For the text-containing cell, return its midpoint in [X, Y] coordinate format. 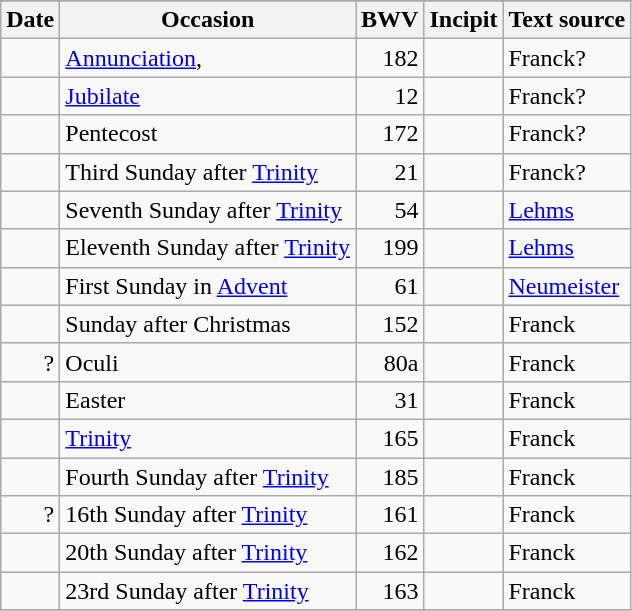
Easter [208, 400]
Occasion [208, 20]
161 [390, 515]
Sunday after Christmas [208, 324]
16th Sunday after Trinity [208, 515]
Incipit [464, 20]
163 [390, 591]
Third Sunday after Trinity [208, 172]
172 [390, 134]
31 [390, 400]
Oculi [208, 362]
23rd Sunday after Trinity [208, 591]
152 [390, 324]
Fourth Sunday after Trinity [208, 477]
21 [390, 172]
20th Sunday after Trinity [208, 553]
182 [390, 58]
54 [390, 210]
199 [390, 248]
12 [390, 96]
Neumeister [567, 286]
Seventh Sunday after Trinity [208, 210]
Jubilate [208, 96]
Date [30, 20]
BWV [390, 20]
80a [390, 362]
162 [390, 553]
Text source [567, 20]
Eleventh Sunday after Trinity [208, 248]
Annunciation, [208, 58]
Pentecost [208, 134]
First Sunday in Advent [208, 286]
185 [390, 477]
Trinity [208, 438]
61 [390, 286]
165 [390, 438]
